Return the (X, Y) coordinate for the center point of the cell that contains the specified text.  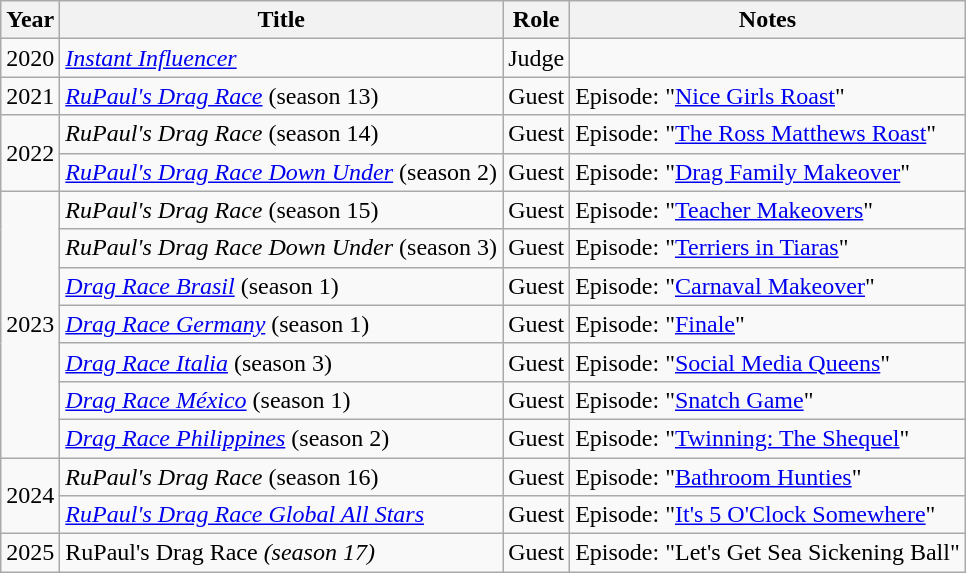
Role (536, 20)
2024 (30, 496)
Episode: "Carnaval Makeover" (768, 286)
Instant Influencer (282, 58)
2021 (30, 96)
RuPaul's Drag Race (season 13) (282, 96)
2023 (30, 324)
Notes (768, 20)
Episode: "Teacher Makeovers" (768, 210)
Episode: "It's 5 O'Clock Somewhere" (768, 515)
Judge (536, 58)
Episode: "Finale" (768, 324)
Episode: "Twinning: The Shequel" (768, 438)
RuPaul's Drag Race (season 15) (282, 210)
Year (30, 20)
Episode: "Nice Girls Roast" (768, 96)
RuPaul's Drag Race (season 16) (282, 477)
Episode: "Let's Get Sea Sickening Ball" (768, 553)
RuPaul's Drag Race (season 14) (282, 134)
Drag Race México (season 1) (282, 400)
RuPaul's Drag Race Down Under (season 3) (282, 248)
Drag Race Italia (season 3) (282, 362)
Drag Race Philippines (season 2) (282, 438)
Title (282, 20)
RuPaul's Drag Race Down Under (season 2) (282, 172)
2022 (30, 153)
2020 (30, 58)
RuPaul's Drag Race Global All Stars (282, 515)
Drag Race Brasil (season 1) (282, 286)
Episode: "The Ross Matthews Roast" (768, 134)
Episode: "Bathroom Hunties" (768, 477)
2025 (30, 553)
Episode: "Snatch Game" (768, 400)
RuPaul's Drag Race (season 17) (282, 553)
Episode: "Social Media Queens" (768, 362)
Episode: "Drag Family Makeover" (768, 172)
Episode: "Terriers in Tiaras" (768, 248)
Drag Race Germany (season 1) (282, 324)
